Search for the cell housing the specified text and yield its (x, y) center coordinate. 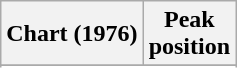
Peakposition (189, 34)
Chart (1976) (72, 34)
